Detect which cell encompasses the target text, then output its [X, Y] center coordinate. 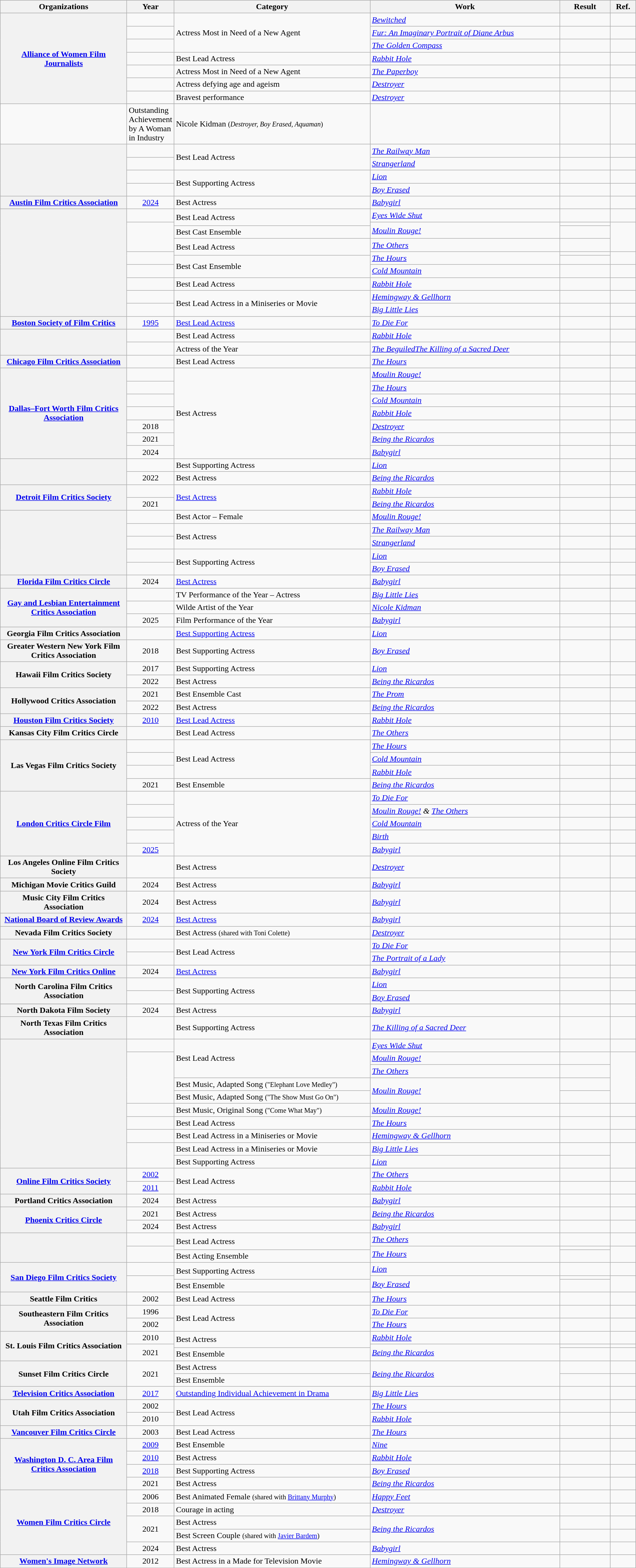
Best Actress (shared with Toni Colette) [272, 933]
Vancouver Film Critics Circle [64, 1432]
Outstanding Achievement by A Woman in Industry [150, 124]
Dallas–Fort Worth Film Critics Association [64, 413]
The Paperboy [465, 71]
Best Ensemble Cast [272, 694]
Organizations [64, 7]
Portland Critics Association [64, 1200]
Nine [465, 1445]
TV Performance of the Year – Actress [272, 595]
Women Film Critics Circle [64, 1522]
1995 [150, 323]
Las Vegas Film Critics Society [64, 765]
Georgia Film Critics Association [64, 633]
North Dakota Film Society [64, 1010]
2006 [150, 1497]
1996 [150, 1312]
2009 [150, 1445]
Sunset Film Critics Circle [64, 1374]
Chicago Film Critics Association [64, 361]
Phoenix Critics Circle [64, 1220]
Best Animated Female (shared with Brittany Murphy) [272, 1497]
The Golden Compass [465, 46]
Austin Film Critics Association [64, 203]
Best Music, Adapted Song ("Elephant Love Medley") [272, 1084]
Greater Western New York Film Critics Association [64, 651]
Actress defying age and ageism [272, 84]
Detroit Film Critics Society [64, 497]
Best Music, Original Song ("Come What May") [272, 1110]
The Killing of a Sacred Deer [465, 1027]
2012 [150, 1561]
Seattle Film Critics [64, 1299]
Year [150, 7]
Utah Film Critics Association [64, 1412]
Wilde Artist of the Year [272, 608]
The Portrait of a Lady [465, 958]
Best Screen Couple (shared with Javier Bardem) [272, 1535]
Bewitched [465, 20]
London Critics Circle Film [64, 823]
Boston Society of Film Critics [64, 323]
Hawaii Film Critics Society [64, 675]
Category [272, 7]
Alliance of Women Film Journalists [64, 58]
Bravest performance [272, 97]
Women's Image Network [64, 1561]
Moulin Rouge! & The Others [465, 811]
Courage in acting [272, 1510]
Birth [465, 837]
Houston Film Critics Society [64, 720]
Best Actress in a Made for Television Movie [272, 1561]
The Prom [465, 694]
Outstanding Individual Achievement in Drama [272, 1393]
Gay and Lesbian Entertainment Critics Association [64, 608]
Television Critics Association [64, 1393]
New York Film Critics Online [64, 971]
2003 [150, 1432]
Online Film Critics Society [64, 1181]
Best Acting Ensemble [272, 1256]
Result [585, 7]
Southeastern Film Critics Association [64, 1318]
Best Music, Adapted Song ("The Show Must Go On") [272, 1097]
Kansas City Film Critics Circle [64, 733]
Hollywood Critics Association [64, 701]
Florida Film Critics Circle [64, 581]
Fur: An Imaginary Portrait of Diane Arbus [465, 33]
Work [465, 7]
Ref. [623, 7]
North Texas Film Critics Association [64, 1027]
Nicole Kidman (Destroyer, Boy Erased, Aquaman) [272, 124]
San Diego Film Critics Society [64, 1278]
Washington D. C. Area Film Critics Association [64, 1464]
Best Actor – Female [272, 517]
New York Film Critics Circle [64, 952]
Nicole Kidman [465, 608]
Music City Film Critics Association [64, 902]
Michigan Movie Critics Guild [64, 885]
Nevada Film Critics Society [64, 933]
National Board of Review Awards [64, 920]
North Carolina Film Critics Association [64, 991]
St. Louis Film Critics Association [64, 1346]
The BeguiledThe Killing of a Sacred Deer [465, 348]
Los Angeles Online Film Critics Society [64, 867]
Happy Feet [465, 1497]
2011 [150, 1188]
Film Performance of the Year [272, 620]
